From the cell containing the given text, extract its center point as [x, y] coordinate. 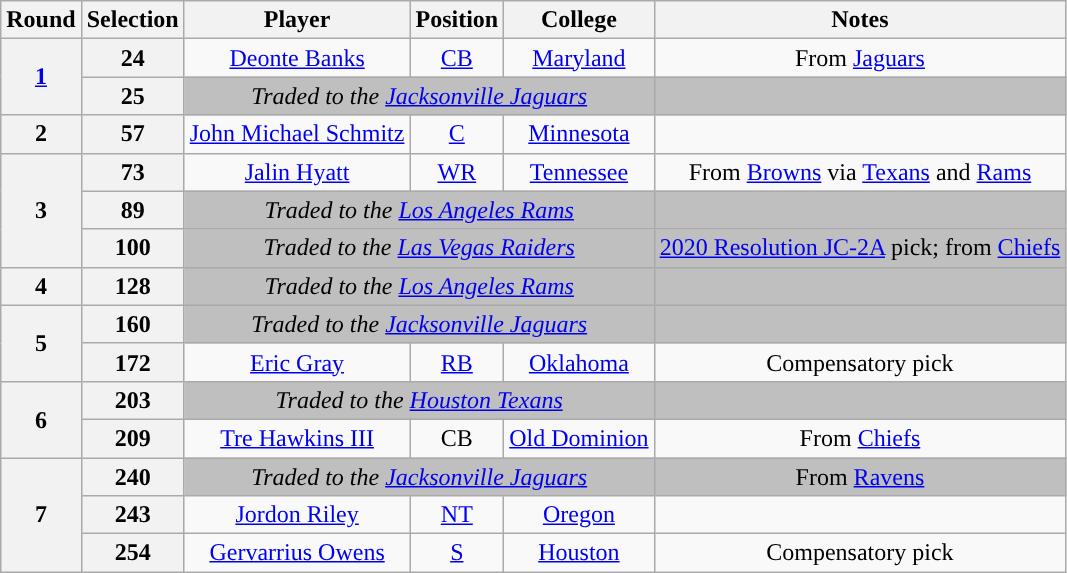
128 [132, 286]
Jalin Hyatt [297, 172]
4 [41, 286]
243 [132, 515]
Houston [579, 553]
Deonte Banks [297, 58]
2020 Resolution JC-2A pick; from Chiefs [860, 248]
Minnesota [579, 134]
100 [132, 248]
160 [132, 324]
Oklahoma [579, 362]
Round [41, 20]
From Ravens [860, 477]
Old Dominion [579, 438]
Jordon Riley [297, 515]
57 [132, 134]
2 [41, 134]
Traded to the Las Vegas Raiders [419, 248]
Oregon [579, 515]
7 [41, 515]
John Michael Schmitz [297, 134]
From Browns via Texans and Rams [860, 172]
209 [132, 438]
Traded to the Houston Texans [419, 400]
Gervarrius Owens [297, 553]
Tennessee [579, 172]
6 [41, 419]
NT [457, 515]
Player [297, 20]
203 [132, 400]
C [457, 134]
Eric Gray [297, 362]
S [457, 553]
25 [132, 96]
73 [132, 172]
Tre Hawkins III [297, 438]
Notes [860, 20]
Position [457, 20]
College [579, 20]
WR [457, 172]
89 [132, 210]
From Jaguars [860, 58]
172 [132, 362]
5 [41, 343]
RB [457, 362]
240 [132, 477]
From Chiefs [860, 438]
254 [132, 553]
3 [41, 210]
Selection [132, 20]
24 [132, 58]
Maryland [579, 58]
1 [41, 77]
